Output the (x, y) coordinate of the center of the cell containing the given text.  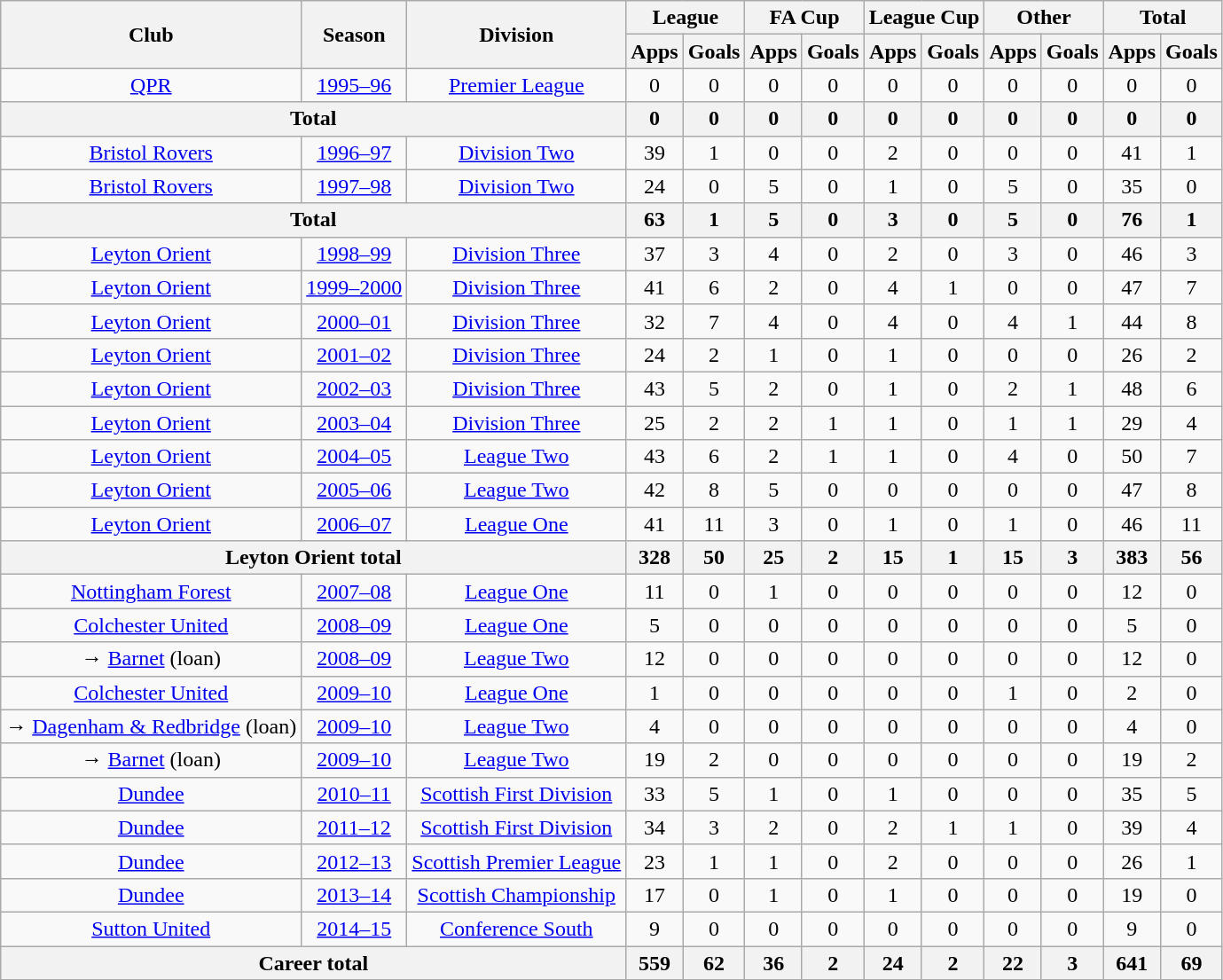
Club (151, 35)
33 (655, 794)
44 (1132, 321)
36 (773, 962)
383 (1132, 558)
League (686, 18)
328 (655, 558)
Scottish Premier League (516, 861)
Premier League (516, 85)
1999–2000 (355, 287)
17 (655, 895)
42 (655, 490)
2007–08 (355, 592)
QPR (151, 85)
23 (655, 861)
559 (655, 962)
32 (655, 321)
48 (1132, 388)
2000–01 (355, 321)
56 (1192, 558)
Leyton Orient total (314, 558)
League Cup (924, 18)
29 (1132, 423)
FA Cup (804, 18)
Division (516, 35)
2002–03 (355, 388)
641 (1132, 962)
Other (1044, 18)
Career total (314, 962)
1997–98 (355, 186)
34 (655, 827)
2005–06 (355, 490)
Season (355, 35)
76 (1132, 220)
2010–11 (355, 794)
Nottingham Forest (151, 592)
1995–96 (355, 85)
1996–97 (355, 153)
2004–05 (355, 457)
63 (655, 220)
37 (655, 254)
2003–04 (355, 423)
2013–14 (355, 895)
2001–02 (355, 355)
Scottish Championship (516, 895)
Sutton United (151, 929)
Conference South (516, 929)
62 (714, 962)
2006–07 (355, 524)
2014–15 (355, 929)
2011–12 (355, 827)
22 (1013, 962)
2012–13 (355, 861)
1998–99 (355, 254)
→ Dagenham & Redbridge (loan) (151, 726)
69 (1192, 962)
